Extract the (x, y) coordinate from the center of the cell holding the provided text.  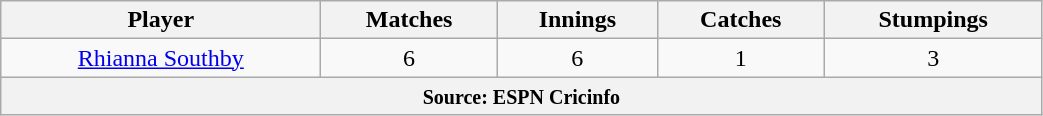
Innings (577, 20)
Player (161, 20)
Stumpings (933, 20)
3 (933, 58)
Source: ESPN Cricinfo (522, 96)
Rhianna Southby (161, 58)
Catches (740, 20)
1 (740, 58)
Matches (410, 20)
